Capture the cell that displays the provided text and extract its (X, Y) central coordinate. 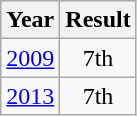
Result (98, 20)
Year (30, 20)
2013 (30, 96)
2009 (30, 58)
